Find where the given text appears and provide that cell's center as (X, Y) coordinate. 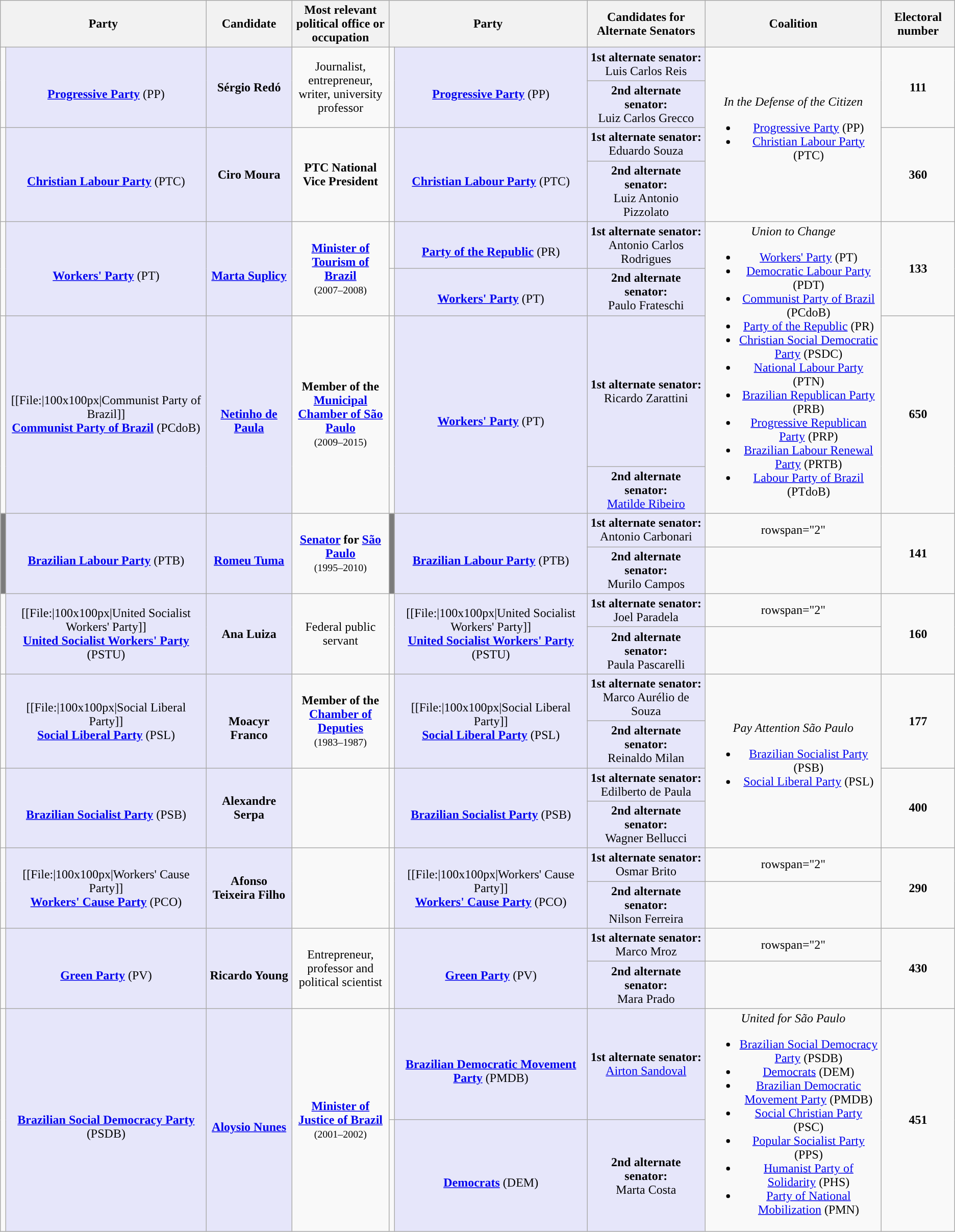
133 (918, 268)
360 (918, 175)
290 (918, 888)
2nd alternate senator:Matilde Ribeiro (646, 490)
2nd alternate senator:Paulo Frateschi (646, 292)
Netinho de Paula (249, 414)
Party of the Republic (PR) (491, 245)
Minister of Justice of Brazil(2001–2002) (340, 1120)
650 (918, 414)
Pay Attention São PauloBrazilian Socialist Party (PSB)Social Liberal Party (PSL) (793, 760)
Electoral number (918, 24)
[[File:|100x100px|Communist Party of Brazil]]Communist Party of Brazil (PCdoB) (106, 414)
Coalition (793, 24)
1st alternate senator:Joel Paradela (646, 610)
Member of the Municipal Chamber of São Paulo(2009–2015) (340, 414)
111 (918, 88)
2nd alternate senator:Paula Pascarelli (646, 650)
2nd alternate senator:Reinaldo Milan (646, 744)
2nd alternate senator:Wagner Bellucci (646, 825)
2nd alternate senator:Marta Costa (646, 1176)
Romeu Tuma (249, 553)
Alexandre Serpa (249, 807)
2nd alternate senator:Luiz Antonio Pizzolato (646, 191)
PTC National Vice President (340, 175)
Ricardo Young (249, 969)
Entrepreneur, professor and political scientist (340, 969)
1st alternate senator:Luis Carlos Reis (646, 64)
In the Defense of the CitizenProgressive Party (PP)Christian Labour Party (PTC) (793, 135)
400 (918, 807)
Brazilian Social Democracy Party (PSDB) (106, 1120)
Candidate (249, 24)
Most relevant political office or occupation (340, 24)
Afonso Teixeira Filho (249, 888)
Aloysio Nunes (249, 1120)
1st alternate senator:Edilberto de Paula (646, 784)
Brazilian Democratic Movement Party (PMDB) (491, 1065)
Senator for São Paulo(1995–2010) (340, 553)
160 (918, 634)
1st alternate senator:Airton Sandoval (646, 1065)
2nd alternate senator:Murilo Campos (646, 570)
1st alternate senator:Eduardo Souza (646, 144)
Federal public servant (340, 634)
Moacyr Franco (249, 721)
Candidates for Alternate Senators (646, 24)
1st alternate senator:Antonio Carlos Rodrigues (646, 245)
Democrats (DEM) (491, 1176)
1st alternate senator:Osmar Brito (646, 865)
141 (918, 553)
1st alternate senator:Antonio Carbonari (646, 530)
Ana Luiza (249, 634)
451 (918, 1120)
430 (918, 969)
1st alternate senator:Marco Aurélio de Souza (646, 697)
1st alternate senator:Ricardo Zarattini (646, 391)
Journalist, entrepreneur, writer, university professor (340, 88)
Minister of Tourism of Brazil(2007–2008) (340, 268)
Ciro Moura (249, 175)
2nd alternate senator:Mara Prado (646, 985)
Sérgio Redó (249, 88)
Marta Suplicy (249, 268)
2nd alternate senator:Nilson Ferreira (646, 905)
177 (918, 721)
Member of the Chamber of Deputies(1983–1987) (340, 721)
1st alternate senator:Marco Mroz (646, 945)
2nd alternate senator:Luiz Carlos Grecco (646, 104)
